From the cell containing the given text, extract its center point as [X, Y] coordinate. 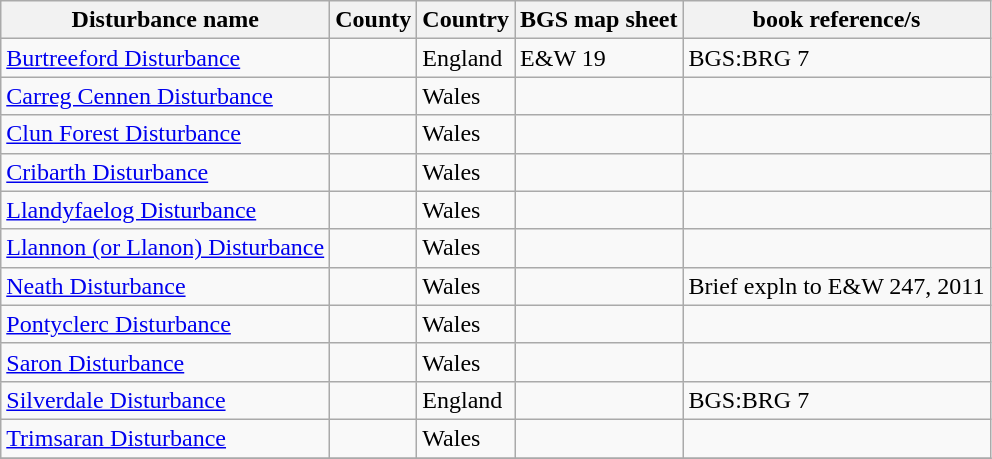
Neath Disturbance [166, 286]
Clun Forest Disturbance [166, 134]
Pontyclerc Disturbance [166, 324]
Brief expln to E&W 247, 2011 [836, 286]
Llannon (or Llanon) Disturbance [166, 248]
Country [466, 20]
E&W 19 [599, 58]
Disturbance name [166, 20]
County [374, 20]
Trimsaran Disturbance [166, 438]
Saron Disturbance [166, 362]
BGS map sheet [599, 20]
Carreg Cennen Disturbance [166, 96]
Cribarth Disturbance [166, 172]
Burtreeford Disturbance [166, 58]
book reference/s [836, 20]
Llandyfaelog Disturbance [166, 210]
Silverdale Disturbance [166, 400]
